Scan for the cell matching the given text and deliver its (x, y) coordinate at center. 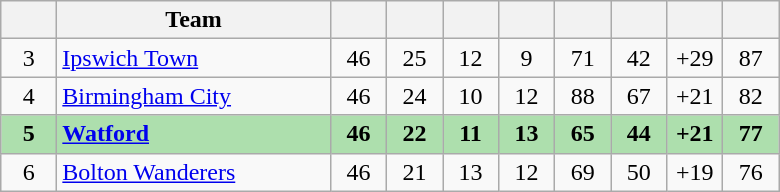
3 (29, 58)
4 (29, 96)
Ipswich Town (194, 58)
5 (29, 134)
87 (751, 58)
25 (414, 58)
24 (414, 96)
Bolton Wanderers (194, 172)
10 (470, 96)
42 (639, 58)
+19 (695, 172)
44 (639, 134)
22 (414, 134)
65 (583, 134)
11 (470, 134)
6 (29, 172)
67 (639, 96)
Birmingham City (194, 96)
69 (583, 172)
+29 (695, 58)
21 (414, 172)
50 (639, 172)
Watford (194, 134)
77 (751, 134)
71 (583, 58)
Team (194, 20)
76 (751, 172)
82 (751, 96)
9 (527, 58)
88 (583, 96)
